Pinpoint the cell where the given text exists, returning its (x, y) midpoint coordinate. 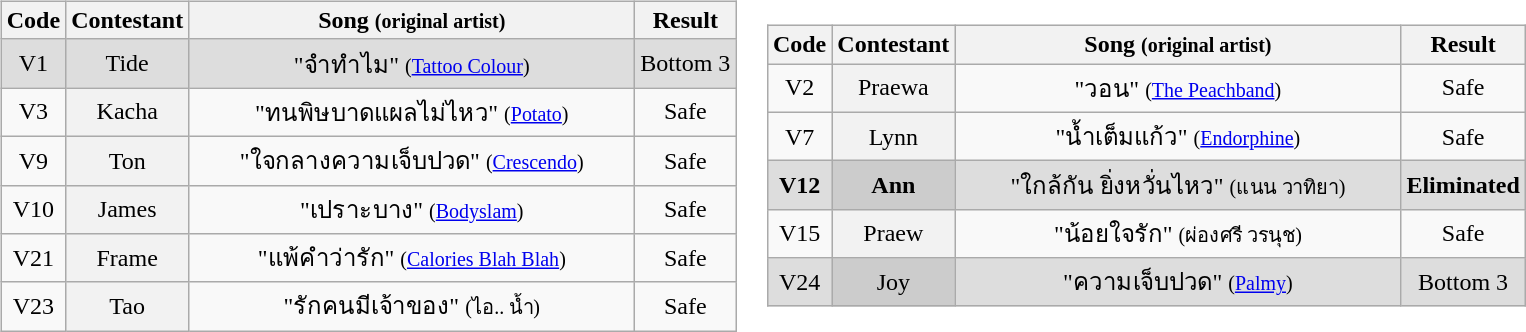
Kacha (128, 112)
Lynn (894, 136)
V10 (33, 210)
V1 (33, 64)
"ใจกลางความเจ็บปวด" (Crescendo) (412, 160)
Tide (128, 64)
V3 (33, 112)
"น้อยใจรัก" (ผ่องศรี วรนุช) (1178, 234)
Praew (894, 234)
"แพ้คำว่ารัก" (Calories Blah Blah) (412, 258)
V9 (33, 160)
James (128, 210)
"วอน" (The Peachband) (1178, 88)
V2 (799, 88)
V7 (799, 136)
V24 (799, 282)
Ann (894, 186)
V21 (33, 258)
V23 (33, 306)
V15 (799, 234)
Ton (128, 160)
Joy (894, 282)
"ทนพิษบาดแผลไม่ไหว" (Potato) (412, 112)
"ความเจ็บปวด" (Palmy) (1178, 282)
Praewa (894, 88)
Frame (128, 258)
"เปราะบาง" (Bodyslam) (412, 210)
"รักคนมีเจ้าของ" (ไอ.. น้ำ) (412, 306)
V12 (799, 186)
"จำทำไม" (Tattoo Colour) (412, 64)
"น้ำเต็มแก้ว" (Endorphine) (1178, 136)
Eliminated (1463, 186)
"ใกล้กัน ยิ่งหวั่นไหว" (แนน วาทิยา) (1178, 186)
Tao (128, 306)
